Identify which cell holds the provided text, then report its (X, Y) central coordinate. 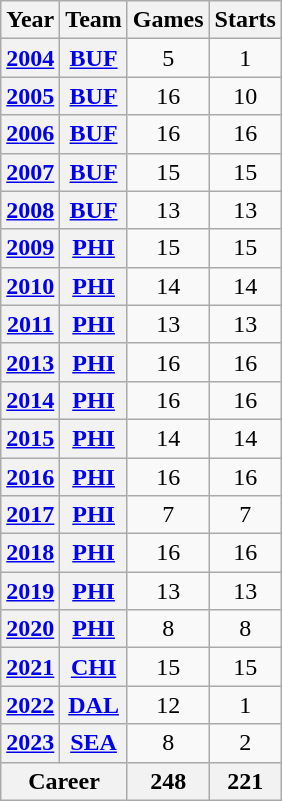
12 (168, 705)
2013 (30, 362)
2008 (30, 210)
DAL (94, 705)
221 (245, 781)
2015 (30, 438)
2014 (30, 400)
2004 (30, 58)
5 (168, 58)
2005 (30, 96)
2020 (30, 629)
Team (94, 20)
2016 (30, 477)
Career (64, 781)
SEA (94, 743)
2011 (30, 324)
2 (245, 743)
2006 (30, 134)
2007 (30, 172)
2018 (30, 553)
2021 (30, 667)
2023 (30, 743)
Games (168, 20)
Starts (245, 20)
248 (168, 781)
2022 (30, 705)
2019 (30, 591)
10 (245, 96)
CHI (94, 667)
2017 (30, 515)
2009 (30, 248)
Year (30, 20)
2010 (30, 286)
